Return the (X, Y) coordinate for the center point of the cell that contains the specified text.  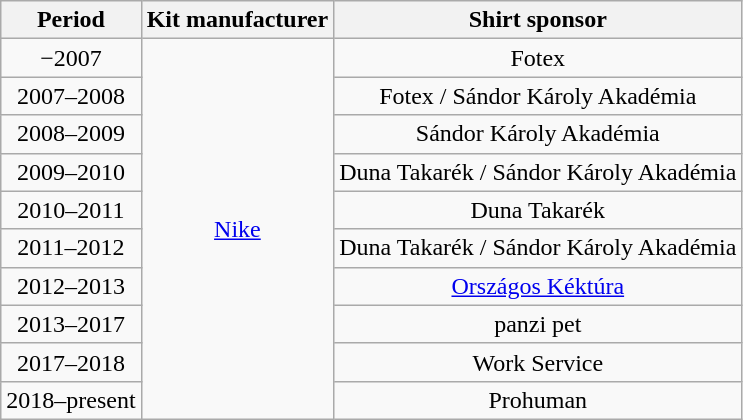
2011–2012 (71, 248)
Fotex (538, 58)
2009–2010 (71, 172)
Duna Takarék (538, 210)
2010–2011 (71, 210)
2007–2008 (71, 96)
Prohuman (538, 400)
Shirt sponsor (538, 20)
Work Service (538, 362)
Period (71, 20)
2012–2013 (71, 286)
panzi pet (538, 324)
Országos Kéktúra (538, 286)
Nike (238, 230)
Kit manufacturer (238, 20)
−2007 (71, 58)
Fotex / Sándor Károly Akadémia (538, 96)
2017–2018 (71, 362)
2013–2017 (71, 324)
2008–2009 (71, 134)
2018–present (71, 400)
Sándor Károly Akadémia (538, 134)
